Scan for the cell matching the given text and deliver its [X, Y] coordinate at center. 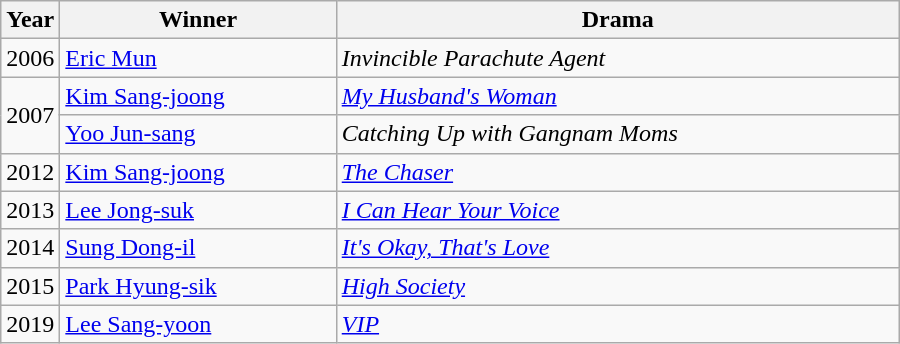
My Husband's Woman [618, 96]
Lee Jong-suk [198, 210]
Invincible Parachute Agent [618, 58]
Yoo Jun-sang [198, 134]
It's Okay, That's Love [618, 248]
2014 [30, 248]
Winner [198, 20]
Park Hyung-sik [198, 286]
Catching Up with Gangnam Moms [618, 134]
Sung Dong-il [198, 248]
2015 [30, 286]
VIP [618, 324]
I Can Hear Your Voice [618, 210]
High Society [618, 286]
The Chaser [618, 172]
2007 [30, 115]
2013 [30, 210]
Year [30, 20]
Drama [618, 20]
2006 [30, 58]
Eric Mun [198, 58]
Lee Sang-yoon [198, 324]
2019 [30, 324]
2012 [30, 172]
